Output the (X, Y) coordinate of the center of the cell containing the given text.  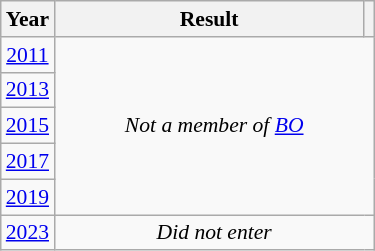
2011 (28, 55)
2019 (28, 197)
Not a member of BO (214, 126)
Result (209, 19)
2013 (28, 90)
Year (28, 19)
2015 (28, 126)
2023 (28, 233)
Did not enter (214, 233)
2017 (28, 162)
